Search for the cell housing the specified text and yield its (X, Y) center coordinate. 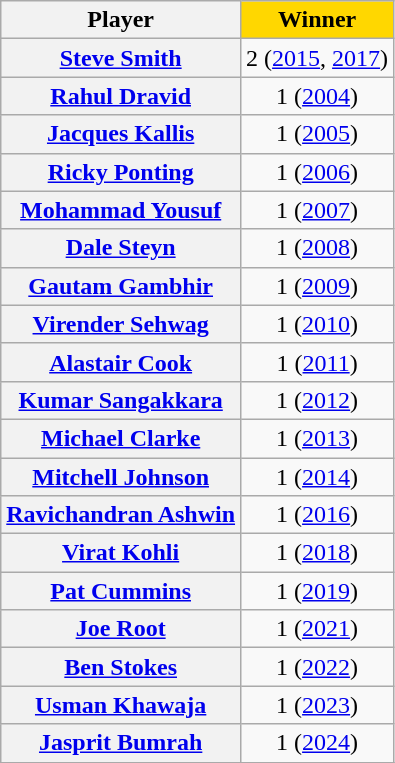
1 (2006) (318, 172)
Virender Sehwag (121, 324)
1 (2013) (318, 438)
1 (2024) (318, 743)
1 (2011) (318, 362)
Alastair Cook (121, 362)
1 (2010) (318, 324)
Kumar Sangakkara (121, 400)
1 (2005) (318, 134)
Pat Cummins (121, 591)
1 (2018) (318, 553)
1 (2007) (318, 210)
Ben Stokes (121, 667)
1 (2012) (318, 400)
1 (2019) (318, 591)
Dale Steyn (121, 248)
Player (121, 20)
Jacques Kallis (121, 134)
Usman Khawaja (121, 705)
Winner (318, 20)
Virat Kohli (121, 553)
Mitchell Johnson (121, 477)
1 (2022) (318, 667)
1 (2004) (318, 96)
Jasprit Bumrah (121, 743)
Ravichandran Ashwin (121, 515)
1 (2023) (318, 705)
Ricky Ponting (121, 172)
Michael Clarke (121, 438)
Gautam Gambhir (121, 286)
1 (2016) (318, 515)
1 (2021) (318, 629)
1 (2008) (318, 248)
Mohammad Yousuf (121, 210)
2 (2015, 2017) (318, 58)
Steve Smith (121, 58)
Joe Root (121, 629)
1 (2014) (318, 477)
1 (2009) (318, 286)
Rahul Dravid (121, 96)
